Find where the given text appears and provide that cell's center as (X, Y) coordinate. 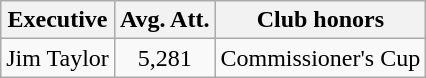
Avg. Att. (164, 20)
Commissioner's Cup (320, 58)
Club honors (320, 20)
Jim Taylor (58, 58)
Executive (58, 20)
5,281 (164, 58)
